Search for the cell housing the specified text and yield its [x, y] center coordinate. 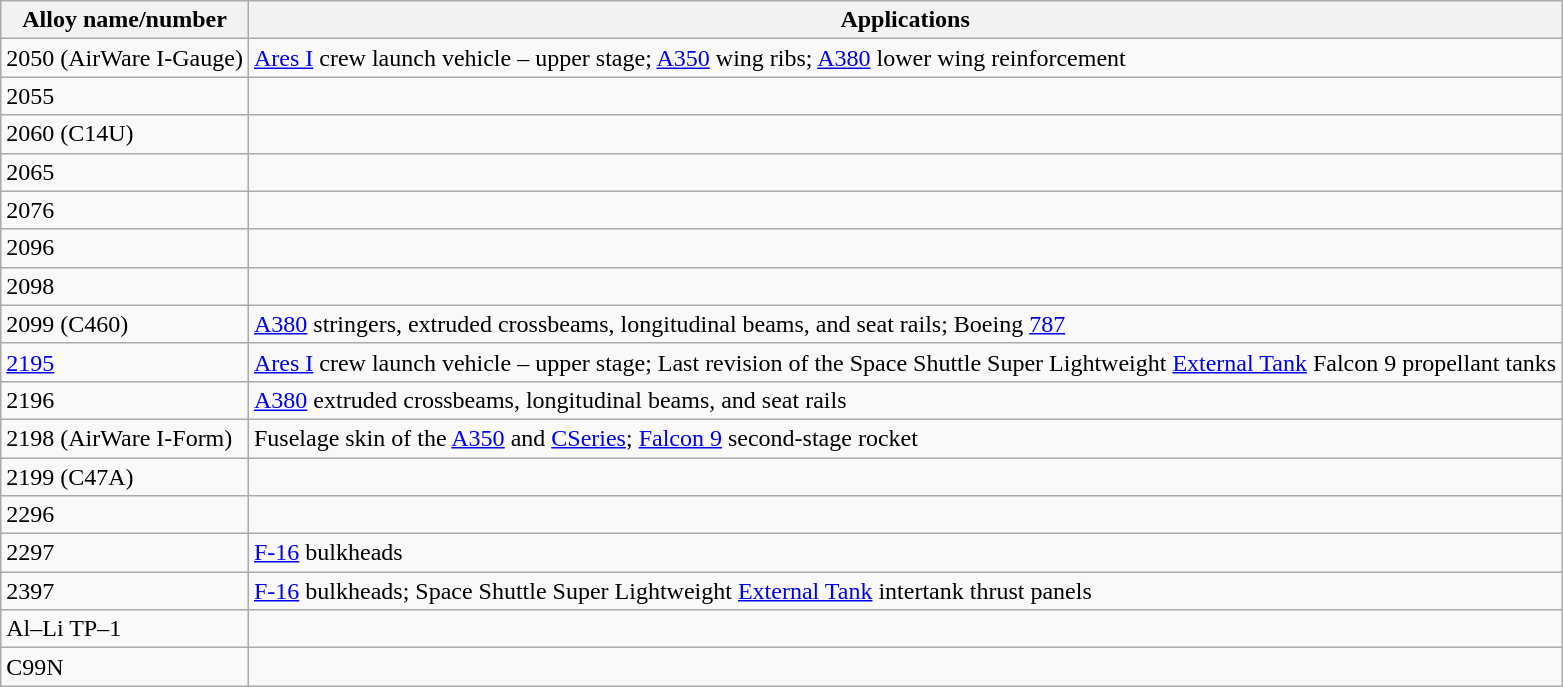
F-16 bulkheads; Space Shuttle Super Lightweight External Tank intertank thrust panels [904, 591]
2098 [125, 286]
A380 extruded crossbeams, longitudinal beams, and seat rails [904, 400]
2296 [125, 515]
2099 (C460) [125, 324]
F-16 bulkheads [904, 553]
2297 [125, 553]
2096 [125, 248]
2397 [125, 591]
2198 (AirWare I-Form) [125, 438]
2076 [125, 210]
2065 [125, 172]
2050 (AirWare I-Gauge) [125, 58]
Ares I crew launch vehicle – upper stage; A350 wing ribs; A380 lower wing reinforcement [904, 58]
Fuselage skin of the A350 and CSeries; Falcon 9 second-stage rocket [904, 438]
2199 (C47A) [125, 477]
Applications [904, 20]
Ares I crew launch vehicle – upper stage; Last revision of the Space Shuttle Super Lightweight External Tank Falcon 9 propellant tanks [904, 362]
Alloy name/number [125, 20]
C99N [125, 667]
2196 [125, 400]
A380 stringers, extruded crossbeams, longitudinal beams, and seat rails; Boeing 787 [904, 324]
2060 (C14U) [125, 134]
2195 [125, 362]
2055 [125, 96]
Al–Li TP–1 [125, 629]
